Scan for the cell matching the given text and deliver its [x, y] coordinate at center. 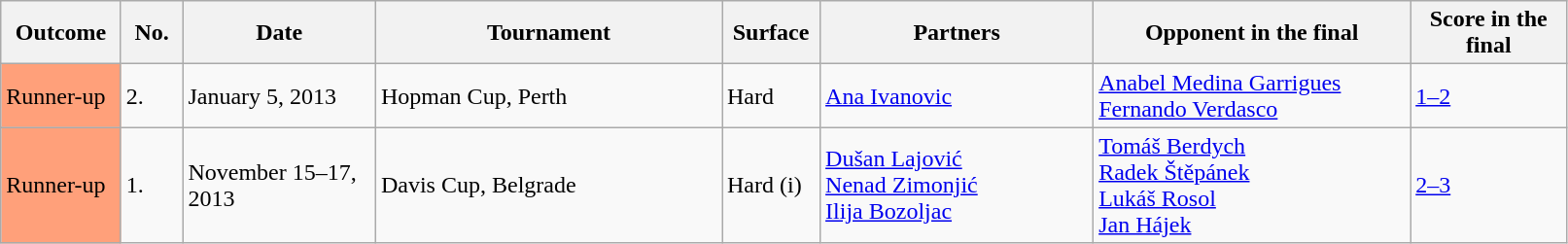
Anabel Medina Garrigues Fernando Verdasco [1252, 95]
Hopman Cup, Perth [548, 95]
November 15–17, 2013 [280, 185]
Tournament [548, 33]
Surface [770, 33]
Ana Ivanovic [957, 95]
No. [152, 33]
Outcome [61, 33]
Opponent in the final [1252, 33]
Davis Cup, Belgrade [548, 185]
January 5, 2013 [280, 95]
Hard [770, 95]
Date [280, 33]
Score in the final [1489, 33]
2–3 [1489, 185]
1–2 [1489, 95]
1. [152, 185]
2. [152, 95]
Dušan Lajović Nenad Zimonjić Ilija Bozoljac [957, 185]
Tomáš Berdych Radek Štěpánek Lukáš Rosol Jan Hájek [1252, 185]
Partners [957, 33]
Hard (i) [770, 185]
